Search for the cell housing the specified text and yield its [x, y] center coordinate. 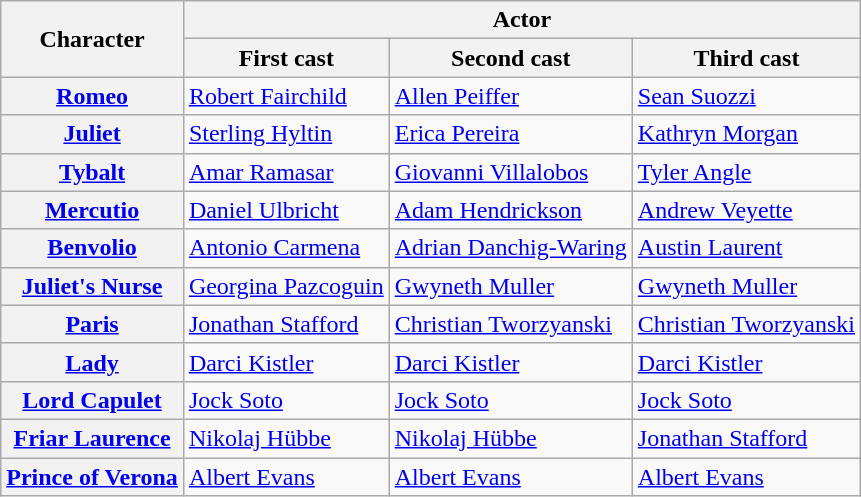
Erica Pereira [510, 134]
Juliet's Nurse [92, 286]
Juliet [92, 134]
Antonio Carmena [286, 248]
Actor [522, 20]
Friar Laurence [92, 438]
Austin Laurent [746, 248]
Georgina Pazcoguin [286, 286]
Benvolio [92, 248]
Daniel Ulbricht [286, 210]
Tybalt [92, 172]
Lord Capulet [92, 400]
Tyler Angle [746, 172]
Sterling Hyltin [286, 134]
Adam Hendrickson [510, 210]
Kathryn Morgan [746, 134]
Character [92, 39]
Robert Fairchild [286, 96]
Lady [92, 362]
Giovanni Villalobos [510, 172]
First cast [286, 58]
Sean Suozzi [746, 96]
Andrew Veyette [746, 210]
Amar Ramasar [286, 172]
Adrian Danchig-Waring [510, 248]
Romeo [92, 96]
Paris [92, 324]
Prince of Verona [92, 477]
Third cast [746, 58]
Allen Peiffer [510, 96]
Second cast [510, 58]
Mercutio [92, 210]
